Scan for the cell matching the given text and deliver its (x, y) coordinate at center. 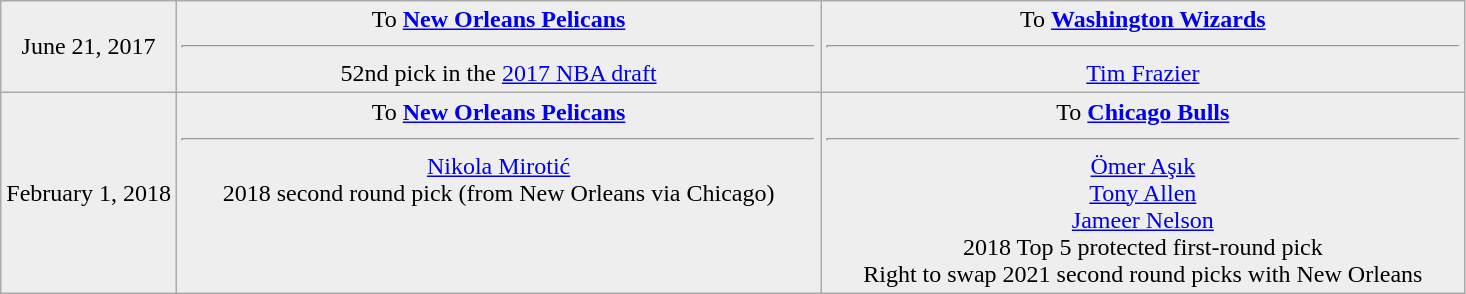
To Chicago BullsÖmer AşıkTony AllenJameer Nelson2018 Top 5 protected first-round pickRight to swap 2021 second round picks with New Orleans (1143, 193)
June 21, 2017 (89, 47)
To New Orleans Pelicans52nd pick in the 2017 NBA draft (498, 47)
To New Orleans PelicansNikola Mirotić2018 second round pick (from New Orleans via Chicago) (498, 193)
To Washington WizardsTim Frazier (1143, 47)
February 1, 2018 (89, 193)
